Pinpoint the cell where the given text exists, returning its (x, y) midpoint coordinate. 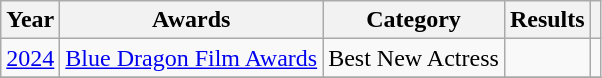
Category (414, 20)
Results (547, 20)
Blue Dragon Film Awards (192, 58)
2024 (30, 58)
Year (30, 20)
Awards (192, 20)
Best New Actress (414, 58)
